Scan for the cell matching the given text and deliver its (X, Y) coordinate at center. 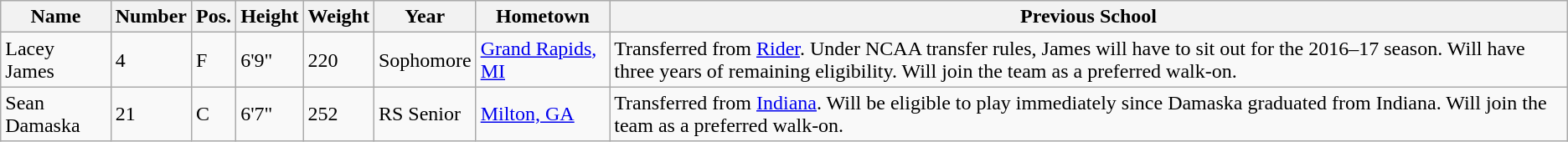
RS Senior (425, 114)
Milton, GA (543, 114)
6'7" (270, 114)
C (214, 114)
Name (55, 17)
Year (425, 17)
Previous School (1089, 17)
Sean Damaska (55, 114)
252 (338, 114)
Weight (338, 17)
Grand Rapids, MI (543, 60)
6'9" (270, 60)
Lacey James (55, 60)
220 (338, 60)
Sophomore (425, 60)
21 (151, 114)
Pos. (214, 17)
4 (151, 60)
F (214, 60)
Hometown (543, 17)
Number (151, 17)
Height (270, 17)
Transferred from Indiana. Will be eligible to play immediately since Damaska graduated from Indiana. Will join the team as a preferred walk-on. (1089, 114)
